Return [x, y] of the center of cell containing provided text 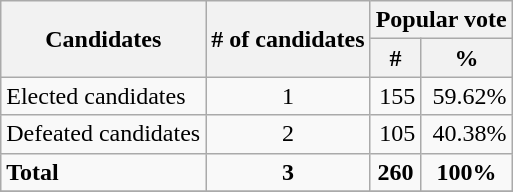
# [396, 58]
Elected candidates [104, 96]
Candidates [104, 39]
40.38% [466, 134]
% [466, 58]
Popular vote [441, 20]
1 [288, 96]
# of candidates [288, 39]
2 [288, 134]
3 [288, 172]
Total [104, 172]
59.62% [466, 96]
260 [396, 172]
Defeated candidates [104, 134]
100% [466, 172]
105 [396, 134]
155 [396, 96]
